Find where the given text appears and provide that cell's center as (X, Y) coordinate. 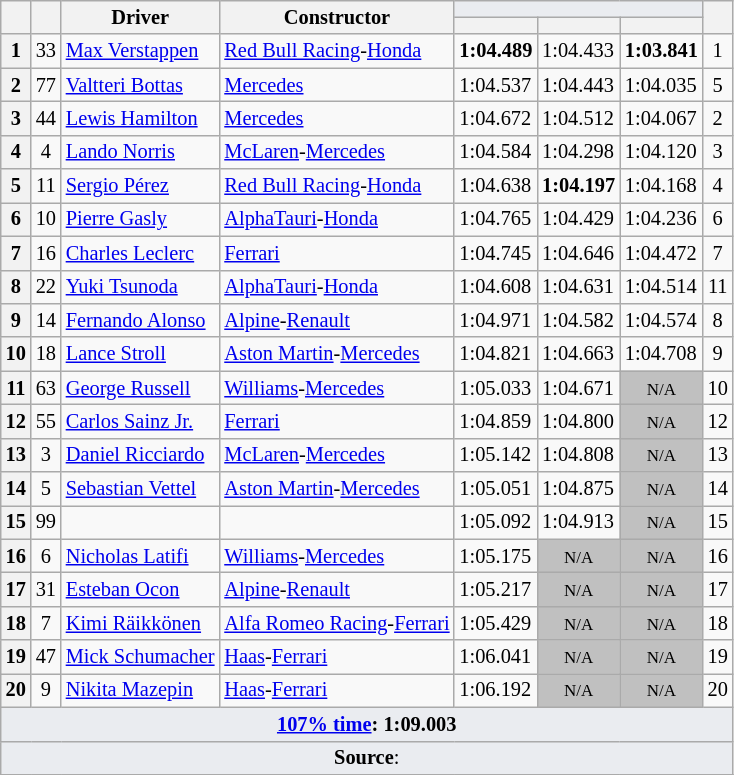
1:04.472 (662, 253)
1:06.041 (496, 657)
1:05.051 (496, 489)
Source: (367, 758)
Nicholas Latifi (140, 556)
1:04.765 (496, 219)
Sergio Pérez (140, 186)
Fernando Alonso (140, 320)
1:04.035 (662, 85)
47 (46, 657)
1:04.236 (662, 219)
1:04.671 (578, 388)
1:04.646 (578, 253)
1:03.841 (662, 51)
1:04.574 (662, 320)
1:04.197 (578, 186)
1:04.913 (578, 522)
1:04.708 (662, 354)
1:04.433 (578, 51)
1:04.800 (578, 421)
1:04.971 (496, 320)
1:04.298 (578, 152)
1:04.582 (578, 320)
Mick Schumacher (140, 657)
Charles Leclerc (140, 253)
1:05.217 (496, 589)
1:04.745 (496, 253)
1:04.489 (496, 51)
1:04.429 (578, 219)
1:05.142 (496, 455)
Carlos Sainz Jr. (140, 421)
1:04.168 (662, 186)
Nikita Mazepin (140, 690)
1:04.584 (496, 152)
1:04.514 (662, 287)
Driver (140, 17)
31 (46, 589)
63 (46, 388)
1:04.120 (662, 152)
44 (46, 118)
107% time: 1:09.003 (367, 724)
1:05.092 (496, 522)
1:04.638 (496, 186)
1:04.067 (662, 118)
1:04.821 (496, 354)
George Russell (140, 388)
1:05.175 (496, 556)
99 (46, 522)
1:04.663 (578, 354)
1:04.672 (496, 118)
Kimi Räikkönen (140, 623)
33 (46, 51)
1:05.429 (496, 623)
Lance Stroll (140, 354)
Valtteri Bottas (140, 85)
Alfa Romeo Racing-Ferrari (336, 623)
Pierre Gasly (140, 219)
1:04.875 (578, 489)
77 (46, 85)
1:05.033 (496, 388)
1:04.808 (578, 455)
1:04.608 (496, 287)
Constructor (336, 17)
Lando Norris (140, 152)
Esteban Ocon (140, 589)
22 (46, 287)
55 (46, 421)
Yuki Tsunoda (140, 287)
Sebastian Vettel (140, 489)
Lewis Hamilton (140, 118)
1:04.512 (578, 118)
Daniel Ricciardo (140, 455)
1:04.859 (496, 421)
1:06.192 (496, 690)
1:04.631 (578, 287)
Max Verstappen (140, 51)
1:04.537 (496, 85)
1:04.443 (578, 85)
